Extract the (x, y) coordinate from the center of the cell holding the provided text.  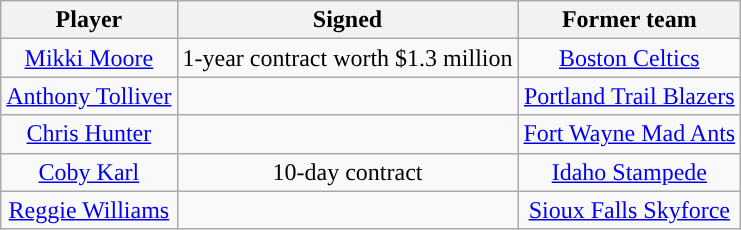
Chris Hunter (89, 134)
10-day contract (348, 172)
Reggie Williams (89, 210)
Coby Karl (89, 172)
Anthony Tolliver (89, 96)
Player (89, 20)
Former team (630, 20)
Mikki Moore (89, 58)
1-year contract worth $1.3 million (348, 58)
Portland Trail Blazers (630, 96)
Boston Celtics (630, 58)
Sioux Falls Skyforce (630, 210)
Signed (348, 20)
Idaho Stampede (630, 172)
Fort Wayne Mad Ants (630, 134)
